Extract the [x, y] coordinate from the center of the cell holding the provided text.  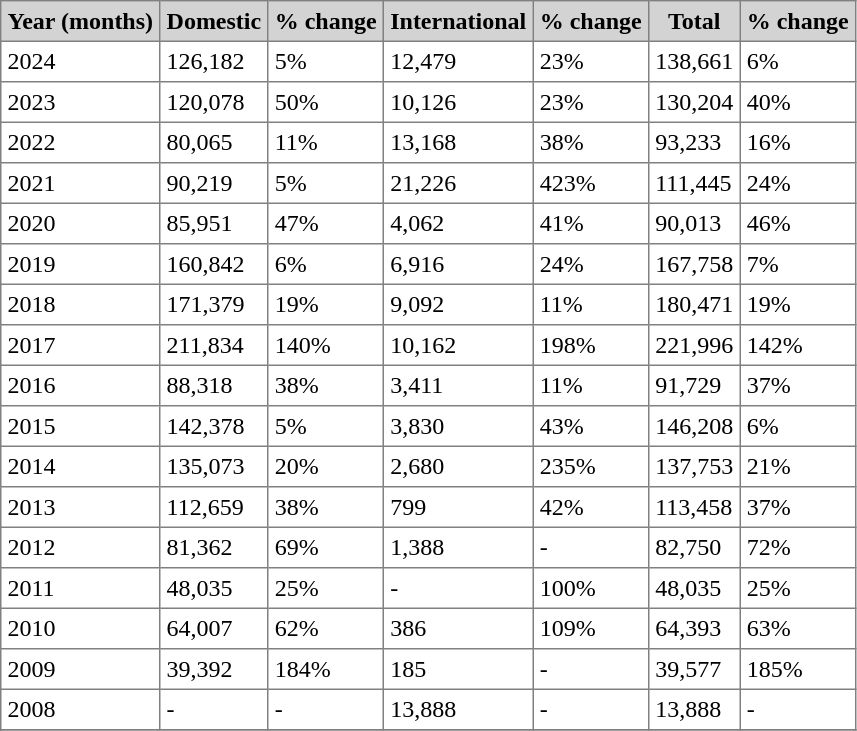
6,916 [458, 264]
82,750 [694, 547]
91,729 [694, 385]
2014 [80, 466]
221,996 [694, 345]
Year (months) [80, 21]
International [458, 21]
69% [326, 547]
62% [326, 628]
64,007 [214, 628]
235% [591, 466]
423% [591, 183]
81,362 [214, 547]
185 [458, 669]
2013 [80, 507]
85,951 [214, 223]
211,834 [214, 345]
88,318 [214, 385]
180,471 [694, 304]
126,182 [214, 61]
2022 [80, 142]
43% [591, 426]
72% [798, 547]
10,162 [458, 345]
90,013 [694, 223]
185% [798, 669]
12,479 [458, 61]
109% [591, 628]
2024 [80, 61]
2023 [80, 102]
142% [798, 345]
50% [326, 102]
138,661 [694, 61]
41% [591, 223]
90,219 [214, 183]
799 [458, 507]
137,753 [694, 466]
63% [798, 628]
111,445 [694, 183]
93,233 [694, 142]
Total [694, 21]
146,208 [694, 426]
160,842 [214, 264]
80,065 [214, 142]
386 [458, 628]
2008 [80, 709]
100% [591, 588]
3,830 [458, 426]
13,168 [458, 142]
21,226 [458, 183]
142,378 [214, 426]
2019 [80, 264]
39,392 [214, 669]
120,078 [214, 102]
46% [798, 223]
198% [591, 345]
Domestic [214, 21]
42% [591, 507]
2021 [80, 183]
2010 [80, 628]
113,458 [694, 507]
16% [798, 142]
171,379 [214, 304]
130,204 [694, 102]
2011 [80, 588]
1,388 [458, 547]
2009 [80, 669]
9,092 [458, 304]
2012 [80, 547]
4,062 [458, 223]
2018 [80, 304]
2,680 [458, 466]
140% [326, 345]
64,393 [694, 628]
135,073 [214, 466]
47% [326, 223]
21% [798, 466]
10,126 [458, 102]
2020 [80, 223]
2016 [80, 385]
40% [798, 102]
184% [326, 669]
3,411 [458, 385]
39,577 [694, 669]
2015 [80, 426]
20% [326, 466]
7% [798, 264]
112,659 [214, 507]
2017 [80, 345]
167,758 [694, 264]
